Locate the cell with the specified text and output its [x, y] center coordinate. 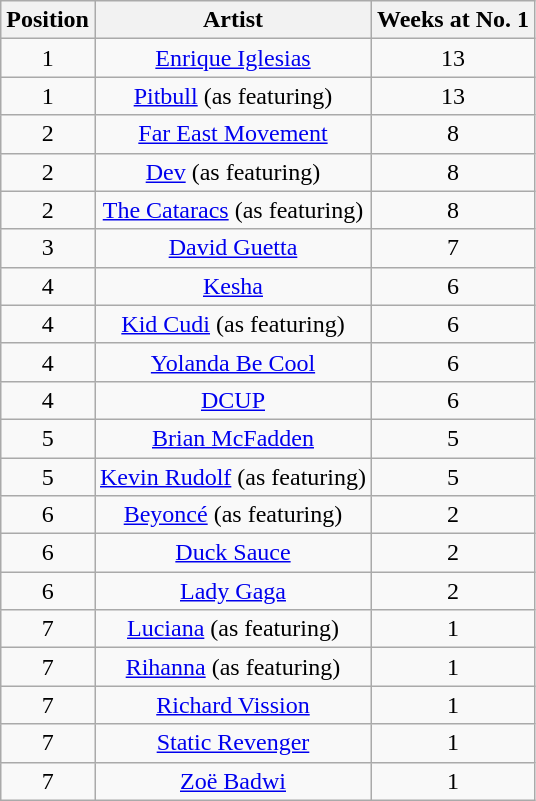
Lady Gaga [232, 591]
Brian McFadden [232, 438]
Weeks at No. 1 [452, 20]
DCUP [232, 400]
Zoë Badwi [232, 781]
Kesha [232, 286]
Dev (as featuring) [232, 172]
Enrique Iglesias [232, 58]
Pitbull (as featuring) [232, 96]
Position [48, 20]
Kevin Rudolf (as featuring) [232, 477]
Yolanda Be Cool [232, 362]
Far East Movement [232, 134]
Kid Cudi (as featuring) [232, 324]
3 [48, 248]
Richard Vission [232, 705]
Duck Sauce [232, 553]
Beyoncé (as featuring) [232, 515]
The Cataracs (as featuring) [232, 210]
Luciana (as featuring) [232, 629]
David Guetta [232, 248]
Static Revenger [232, 743]
Rihanna (as featuring) [232, 667]
Artist [232, 20]
